Identify which cell holds the provided text, then report its (X, Y) central coordinate. 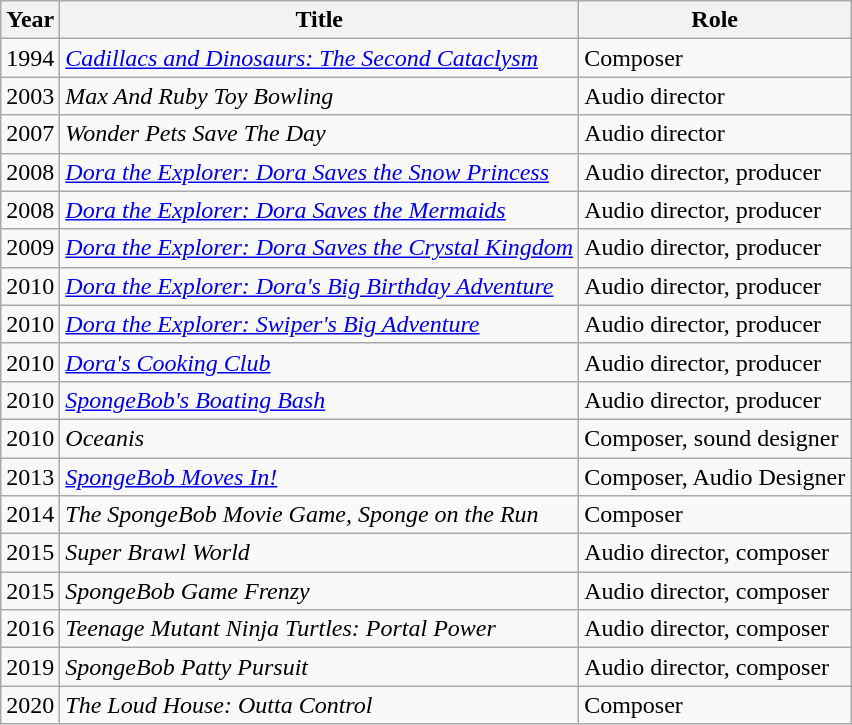
Dora the Explorer: Dora Saves the Crystal Kingdom (320, 248)
1994 (30, 58)
2014 (30, 515)
Max And Ruby Toy Bowling (320, 96)
Oceanis (320, 438)
Wonder Pets Save The Day (320, 134)
The Loud House: Outta Control (320, 705)
SpongeBob's Boating Bash (320, 400)
Super Brawl World (320, 553)
2003 (30, 96)
2019 (30, 667)
Composer, Audio Designer (715, 477)
Dora's Cooking Club (320, 362)
Role (715, 20)
Cadillacs and Dinosaurs: The Second Cataclysm (320, 58)
SpongeBob Patty Pursuit (320, 667)
2013 (30, 477)
2007 (30, 134)
Dora the Explorer: Dora Saves the Mermaids (320, 210)
The SpongeBob Movie Game, Sponge on the Run (320, 515)
Dora the Explorer: Dora's Big Birthday Adventure (320, 286)
2020 (30, 705)
Dora the Explorer: Dora Saves the Snow Princess (320, 172)
2009 (30, 248)
Year (30, 20)
SpongeBob Game Frenzy (320, 591)
Dora the Explorer: Swiper's Big Adventure (320, 324)
SpongeBob Moves In! (320, 477)
2016 (30, 629)
Title (320, 20)
Composer, sound designer (715, 438)
Teenage Mutant Ninja Turtles: Portal Power (320, 629)
